Return the (x, y) coordinate for the center point of the cell that contains the specified text.  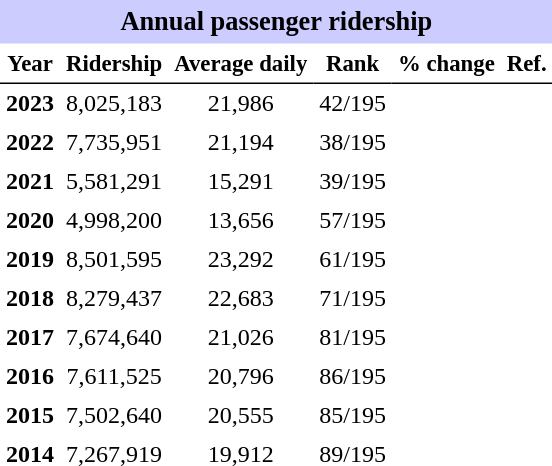
20,555 (240, 416)
21,026 (240, 338)
7,674,640 (114, 338)
20,796 (240, 376)
2022 (30, 142)
85/195 (352, 416)
8,501,595 (114, 260)
7,611,525 (114, 376)
13,656 (240, 220)
% change (446, 64)
2021 (30, 182)
23,292 (240, 260)
71/195 (352, 298)
2017 (30, 338)
Rank (352, 64)
Ridership (114, 64)
2015 (30, 416)
81/195 (352, 338)
2018 (30, 298)
5,581,291 (114, 182)
21,194 (240, 142)
Average daily (240, 64)
15,291 (240, 182)
7,735,951 (114, 142)
8,279,437 (114, 298)
2020 (30, 220)
61/195 (352, 260)
2023 (30, 104)
57/195 (352, 220)
22,683 (240, 298)
2016 (30, 376)
Year (30, 64)
2019 (30, 260)
21,986 (240, 104)
39/195 (352, 182)
8,025,183 (114, 104)
7,502,640 (114, 416)
38/195 (352, 142)
86/195 (352, 376)
4,998,200 (114, 220)
42/195 (352, 104)
